From the cell containing the given text, extract its center point as (x, y) coordinate. 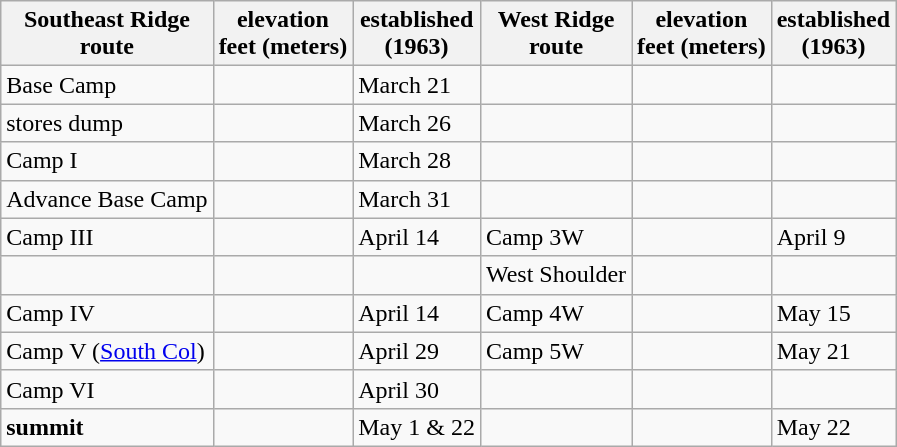
April 30 (417, 389)
Camp 5W (556, 351)
May 22 (833, 427)
Camp III (107, 237)
May 1 & 22 (417, 427)
May 21 (833, 351)
March 31 (417, 199)
April 29 (417, 351)
May 15 (833, 313)
Base Camp (107, 85)
West Shoulder (556, 275)
Advance Base Camp (107, 199)
stores dump (107, 123)
March 21 (417, 85)
Camp 4W (556, 313)
West Ridgeroute (556, 34)
April 9 (833, 237)
Camp VI (107, 389)
Camp IV (107, 313)
Southeast Ridgeroute (107, 34)
March 26 (417, 123)
Camp I (107, 161)
Camp 3W (556, 237)
Camp V (South Col) (107, 351)
summit (107, 427)
March 28 (417, 161)
